Pinpoint the cell where the given text exists, returning its [x, y] midpoint coordinate. 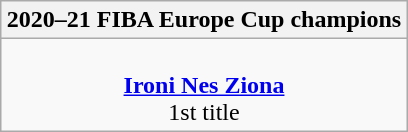
Ironi Nes Ziona1st title [204, 85]
2020–21 FIBA Europe Cup champions [204, 20]
